Capture the cell that displays the provided text and extract its (x, y) central coordinate. 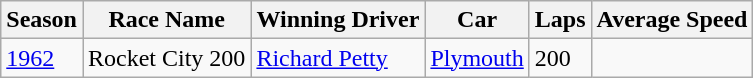
200 (560, 58)
Plymouth (477, 58)
Rocket City 200 (166, 58)
Richard Petty (338, 58)
Laps (560, 20)
Race Name (166, 20)
Average Speed (672, 20)
Season (42, 20)
Winning Driver (338, 20)
Car (477, 20)
1962 (42, 58)
